Return the (X, Y) coordinate for the center point of the cell that contains the specified text.  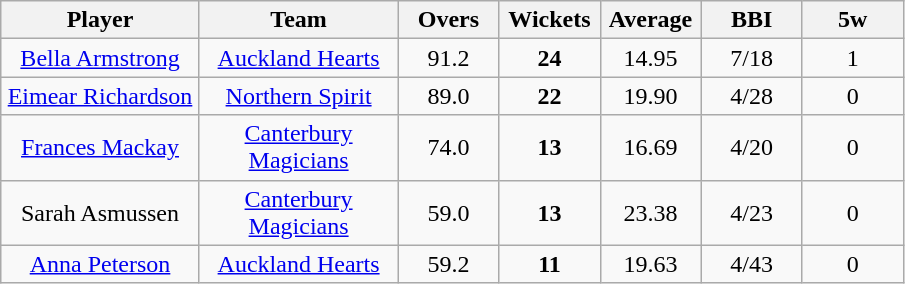
59.0 (448, 212)
Wickets (550, 20)
Bella Armstrong (100, 58)
Overs (448, 20)
11 (550, 264)
1 (852, 58)
59.2 (448, 264)
19.63 (650, 264)
Sarah Asmussen (100, 212)
Northern Spirit (298, 96)
BBI (752, 20)
4/23 (752, 212)
Player (100, 20)
5w (852, 20)
89.0 (448, 96)
23.38 (650, 212)
Team (298, 20)
Eimear Richardson (100, 96)
Anna Peterson (100, 264)
19.90 (650, 96)
Average (650, 20)
16.69 (650, 148)
4/28 (752, 96)
4/20 (752, 148)
74.0 (448, 148)
22 (550, 96)
4/43 (752, 264)
24 (550, 58)
Frances Mackay (100, 148)
14.95 (650, 58)
7/18 (752, 58)
91.2 (448, 58)
